Locate the cell with the specified text and output its [x, y] center coordinate. 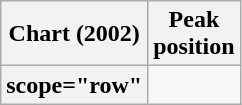
Peakposition [194, 34]
scope="row" [74, 85]
Chart (2002) [74, 34]
